Return the [X, Y] coordinate for the center point of the cell that contains the specified text.  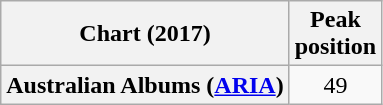
49 [335, 85]
Australian Albums (ARIA) [145, 85]
Peak position [335, 34]
Chart (2017) [145, 34]
